Find where the given text appears and provide that cell's center as [X, Y] coordinate. 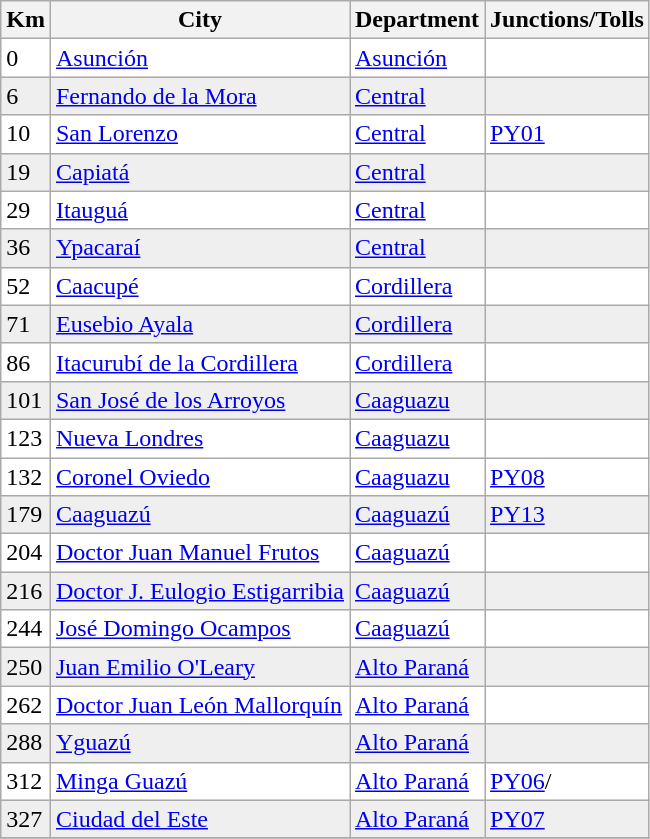
San José de los Arroyos [200, 400]
PY08 [568, 477]
101 [26, 400]
Juan Emilio O'Leary [200, 667]
Km [26, 20]
Capiatá [200, 172]
312 [26, 781]
Nueva Londres [200, 438]
204 [26, 553]
10 [26, 134]
PY06/ [568, 781]
0 [26, 58]
Doctor J. Eulogio Estigarribia [200, 591]
244 [26, 629]
Itauguá [200, 210]
Junctions/Tolls [568, 20]
PY13 [568, 515]
Eusebio Ayala [200, 324]
PY01 [568, 134]
Ypacaraí [200, 248]
19 [26, 172]
PY07 [568, 819]
29 [26, 210]
José Domingo Ocampos [200, 629]
288 [26, 743]
Caacupé [200, 286]
216 [26, 591]
Coronel Oviedo [200, 477]
6 [26, 96]
262 [26, 705]
52 [26, 286]
86 [26, 362]
Minga Guazú [200, 781]
123 [26, 438]
71 [26, 324]
132 [26, 477]
San Lorenzo [200, 134]
Doctor Juan Manuel Frutos [200, 553]
Yguazú [200, 743]
City [200, 20]
Doctor Juan León Mallorquín [200, 705]
250 [26, 667]
327 [26, 819]
36 [26, 248]
Itacurubí de la Cordillera [200, 362]
Department [418, 20]
179 [26, 515]
Ciudad del Este [200, 819]
Fernando de la Mora [200, 96]
